For the text-containing cell, return its midpoint in [X, Y] coordinate format. 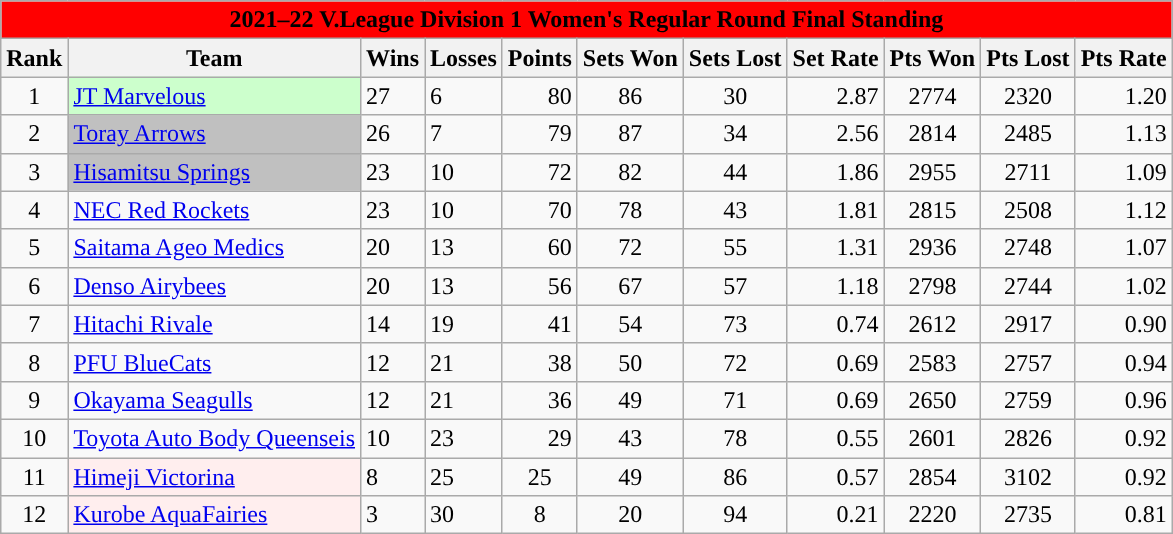
2 [34, 134]
29 [540, 438]
2320 [1028, 96]
2508 [1028, 210]
50 [630, 362]
1.86 [836, 172]
1.81 [836, 210]
2.87 [836, 96]
2814 [932, 134]
87 [630, 134]
2759 [1028, 400]
27 [393, 96]
NEC Red Rockets [214, 210]
1.07 [1124, 248]
Toyota Auto Body Queenseis [214, 438]
5 [34, 248]
73 [735, 324]
3102 [1028, 477]
26 [393, 134]
2601 [932, 438]
1.09 [1124, 172]
0.81 [1124, 515]
Pts Lost [1028, 58]
Points [540, 58]
67 [630, 286]
79 [540, 134]
2748 [1028, 248]
0.21 [836, 515]
0.90 [1124, 324]
1.31 [836, 248]
82 [630, 172]
Pts Rate [1124, 58]
Denso Airybees [214, 286]
2021–22 V.League Division 1 Women's Regular Round Final Standing [586, 20]
55 [735, 248]
4 [34, 210]
2612 [932, 324]
1.18 [836, 286]
2583 [932, 362]
Okayama Seagulls [214, 400]
0.55 [836, 438]
Sets Lost [735, 58]
Kurobe AquaFairies [214, 515]
JT Marvelous [214, 96]
1.20 [1124, 96]
Rank [34, 58]
2744 [1028, 286]
1.13 [1124, 134]
0.74 [836, 324]
36 [540, 400]
70 [540, 210]
56 [540, 286]
Himeji Victorina [214, 477]
19 [464, 324]
2854 [932, 477]
Saitama Ageo Medics [214, 248]
PFU BlueCats [214, 362]
9 [34, 400]
2485 [1028, 134]
2774 [932, 96]
2917 [1028, 324]
34 [735, 134]
Hitachi Rivale [214, 324]
71 [735, 400]
2815 [932, 210]
0.57 [836, 477]
2955 [932, 172]
2220 [932, 515]
Losses [464, 58]
14 [393, 324]
0.96 [1124, 400]
2826 [1028, 438]
94 [735, 515]
41 [540, 324]
2936 [932, 248]
2711 [1028, 172]
57 [735, 286]
Toray Arrows [214, 134]
Team [214, 58]
60 [540, 248]
11 [34, 477]
2798 [932, 286]
38 [540, 362]
1.02 [1124, 286]
Hisamitsu Springs [214, 172]
Wins [393, 58]
2650 [932, 400]
54 [630, 324]
Sets Won [630, 58]
2.56 [836, 134]
1.12 [1124, 210]
2735 [1028, 515]
2757 [1028, 362]
1 [34, 96]
80 [540, 96]
Set Rate [836, 58]
0.94 [1124, 362]
44 [735, 172]
Pts Won [932, 58]
